From the cell containing the given text, extract its center point as [x, y] coordinate. 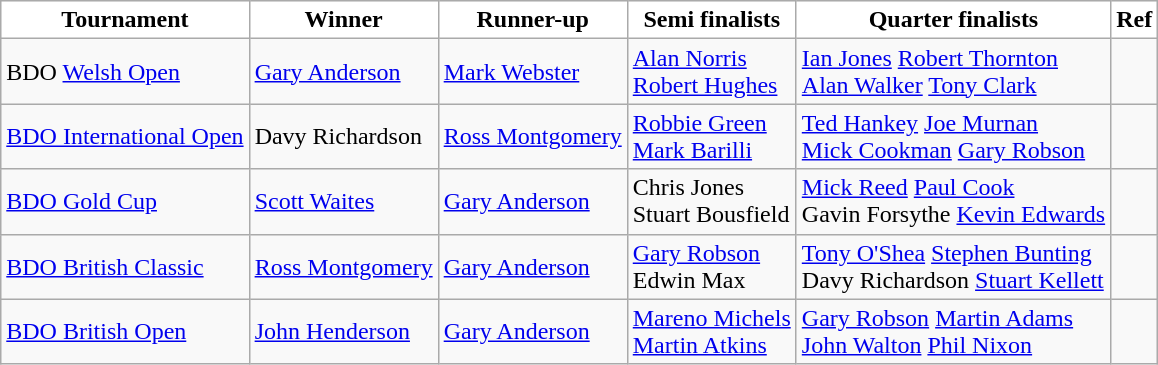
Quarter finalists [953, 20]
Alan Norris Robert Hughes [712, 72]
Ted Hankey Joe Murnan Mick Cookman Gary Robson [953, 136]
BDO Welsh Open [125, 72]
Chris Jones Stuart Bousfield [712, 202]
Tony O'Shea Stephen Bunting Davy Richardson Stuart Kellett [953, 266]
Scott Waites [344, 202]
Gary Robson Martin Adams John Walton Phil Nixon [953, 332]
Semi finalists [712, 20]
Mark Webster [532, 72]
Robbie Green Mark Barilli [712, 136]
BDO British Open [125, 332]
Tournament [125, 20]
Mick Reed Paul Cook Gavin Forsythe Kevin Edwards [953, 202]
Ref [1134, 20]
Runner-up [532, 20]
Gary Robson Edwin Max [712, 266]
BDO International Open [125, 136]
Davy Richardson [344, 136]
BDO Gold Cup [125, 202]
Mareno Michels Martin Atkins [712, 332]
Ian Jones Robert Thornton Alan Walker Tony Clark [953, 72]
John Henderson [344, 332]
BDO British Classic [125, 266]
Winner [344, 20]
